Provide the (x, y) coordinate of the cell's center where the given text is located.  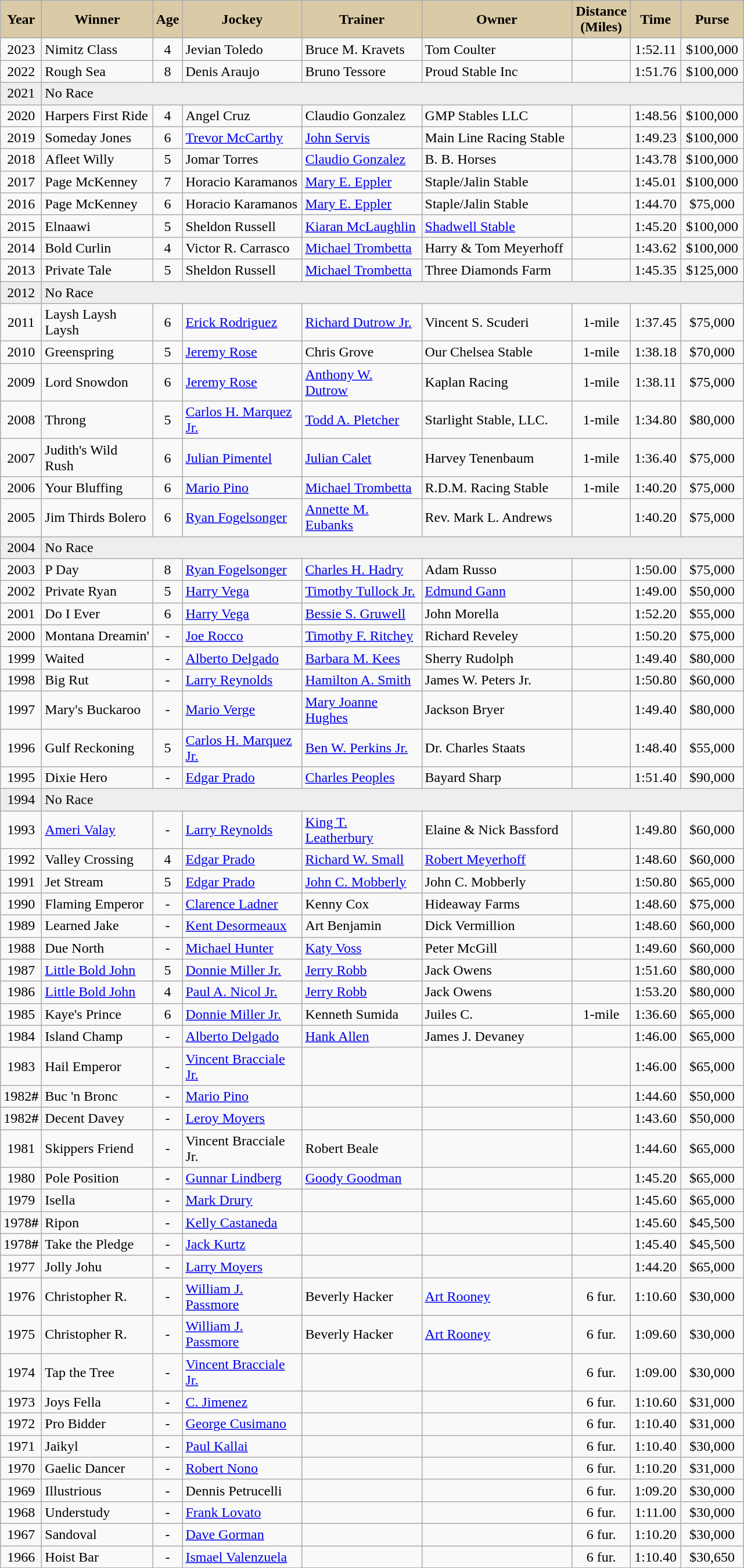
1976 (21, 1297)
Bold Curlin (98, 248)
Dennis Petrucelli (242, 1490)
Ripon (98, 1223)
Victor R. Carrasco (242, 248)
Main Line Racing Stable (497, 138)
Chris Grove (362, 352)
Hoist Bar (98, 1556)
Dr. Charles Staats (497, 748)
Edmund Gann (497, 592)
Afleet Willy (98, 160)
2012 (21, 292)
Kenneth Sumida (362, 1014)
Trevor McCarthy (242, 138)
Hail Emperor (98, 1066)
$125,000 (712, 270)
1986 (21, 992)
Decent Davey (98, 1118)
1968 (21, 1512)
Robert Beale (362, 1148)
1:44.70 (656, 204)
1998 (21, 680)
1:09.00 (656, 1372)
Waited (98, 658)
1:45.01 (656, 182)
Kiaran McLaughlin (362, 226)
Kent Desormeaux (242, 926)
Charles Peoples (362, 778)
Mario Verge (242, 709)
2002 (21, 592)
1977 (21, 1267)
Peter McGill (497, 948)
1:45.40 (656, 1245)
1:49.80 (656, 830)
George Cusimano (242, 1424)
Clarence Ladner (242, 904)
Joys Fella (98, 1402)
1980 (21, 1178)
Bessie S. Gruwell (362, 614)
Bayard Sharp (497, 778)
Jaikyl (98, 1446)
Kelly Castaneda (242, 1223)
1992 (21, 860)
King T. Leatherbury (362, 830)
Pole Position (98, 1178)
1996 (21, 748)
Harpers First Ride (98, 116)
1994 (21, 800)
2008 (21, 420)
Kaye's Prince (98, 1014)
1995 (21, 778)
Harry & Tom Meyerhoff (497, 248)
Jim Thirds Bolero (98, 518)
GMP Stables LLC (497, 116)
Dick Vermillion (497, 926)
Sandoval (98, 1534)
Hank Allen (362, 1036)
Big Rut (98, 680)
Richard Dutrow Jr. (362, 323)
Proud Stable Inc (497, 71)
Elaine & Nick Bassford (497, 830)
1:50.20 (656, 636)
1:36.40 (656, 457)
Someday Jones (98, 138)
James J. Devaney (497, 1036)
Pro Bidder (98, 1424)
Joe Rocco (242, 636)
1:38.11 (656, 382)
1:51.76 (656, 71)
1:48.40 (656, 748)
Richard W. Small (362, 860)
Elnaawi (98, 226)
Jack Kurtz (242, 1245)
Dixie Hero (98, 778)
Vincent S. Scuderi (497, 323)
Flaming Emperor (98, 904)
$90,000 (712, 778)
Purse (712, 20)
Nimitz Class (98, 49)
Distance (Miles) (602, 20)
Jolly Johu (98, 1267)
Isella (98, 1201)
1:11.00 (656, 1512)
2020 (21, 116)
Charles H. Hadry (362, 569)
Starlight Stable, LLC. (497, 420)
Angel Cruz (242, 116)
Winner (98, 20)
1:43.78 (656, 160)
Montana Dreamin' (98, 636)
2019 (21, 138)
Illustrious (98, 1490)
1:53.20 (656, 992)
1993 (21, 830)
1971 (21, 1446)
Art Benjamin (362, 926)
1973 (21, 1402)
2006 (21, 488)
Paul A. Nicol Jr. (242, 992)
1967 (21, 1534)
Ismael Valenzuela (242, 1556)
1:49.00 (656, 592)
1979 (21, 1201)
Jet Stream (98, 882)
Learned Jake (98, 926)
Three Diamonds Farm (497, 270)
Anthony W. Dutrow (362, 382)
1:44.20 (656, 1267)
Robert Nono (242, 1468)
Dave Gorman (242, 1534)
1985 (21, 1014)
Michael Hunter (242, 948)
Judith's Wild Rush (98, 457)
Hamilton A. Smith (362, 680)
2001 (21, 614)
1:51.40 (656, 778)
1:51.60 (656, 970)
Juiles C. (497, 1014)
Laysh Laysh Laysh (98, 323)
Island Champ (98, 1036)
C. Jimenez (242, 1402)
2005 (21, 518)
1991 (21, 882)
1975 (21, 1334)
1:49.60 (656, 948)
Harvey Tenenbaum (497, 457)
Jockey (242, 20)
1966 (21, 1556)
Jevian Toledo (242, 49)
Buc 'n Bronc (98, 1096)
Gaelic Dancer (98, 1468)
Hideaway Farms (497, 904)
2014 (21, 248)
Rev. Mark L. Andrews (497, 518)
1999 (21, 658)
$70,000 (712, 352)
Skippers Friend (98, 1148)
Barbara M. Kees (362, 658)
Bruno Tessore (362, 71)
2013 (21, 270)
Todd A. Pletcher (362, 420)
Year (21, 20)
1983 (21, 1066)
1:38.18 (656, 352)
R.D.M. Racing Stable (497, 488)
Julian Pimentel (242, 457)
1970 (21, 1468)
John Morella (497, 614)
1989 (21, 926)
Our Chelsea Stable (497, 352)
Richard Reveley (497, 636)
Kenny Cox (362, 904)
1990 (21, 904)
1:48.56 (656, 116)
Do I Ever (98, 614)
Jackson Bryer (497, 709)
Robert Meyerhoff (497, 860)
Shadwell Stable (497, 226)
Gunnar Lindberg (242, 1178)
Leroy Moyers (242, 1118)
Jomar Torres (242, 160)
Time (656, 20)
2017 (21, 182)
1987 (21, 970)
John Servis (362, 138)
2015 (21, 226)
2016 (21, 204)
Bruce M. Kravets (362, 49)
1984 (21, 1036)
Sherry Rudolph (497, 658)
2004 (21, 547)
Frank Lovato (242, 1512)
Throng (98, 420)
2007 (21, 457)
Due North (98, 948)
Paul Kallai (242, 1446)
Timothy Tullock Jr. (362, 592)
2010 (21, 352)
1:43.60 (656, 1118)
1988 (21, 948)
Lord Snowdon (98, 382)
Take the Pledge (98, 1245)
Adam Russo (497, 569)
2021 (21, 93)
1:09.60 (656, 1334)
Understudy (98, 1512)
$30,650 (712, 1556)
2000 (21, 636)
1981 (21, 1148)
1974 (21, 1372)
7 (167, 182)
1:43.62 (656, 248)
2009 (21, 382)
Age (167, 20)
1:52.20 (656, 614)
1:52.11 (656, 49)
Greenspring (98, 352)
Ben W. Perkins Jr. (362, 748)
1:45.35 (656, 270)
Private Ryan (98, 592)
Rough Sea (98, 71)
Annette M. Eubanks (362, 518)
Kaplan Racing (497, 382)
James W. Peters Jr. (497, 680)
1969 (21, 1490)
Mary's Buckaroo (98, 709)
1:37.45 (656, 323)
Mark Drury (242, 1201)
Goody Goodman (362, 1178)
1:36.60 (656, 1014)
Private Tale (98, 270)
2018 (21, 160)
Valley Crossing (98, 860)
Tap the Tree (98, 1372)
1:09.20 (656, 1490)
Owner (497, 20)
Ameri Valay (98, 830)
1972 (21, 1424)
2003 (21, 569)
1:34.80 (656, 420)
B. B. Horses (497, 160)
Tom Coulter (497, 49)
Mary Joanne Hughes (362, 709)
Your Bluffing (98, 488)
P Day (98, 569)
2023 (21, 49)
Timothy F. Ritchey (362, 636)
1:49.23 (656, 138)
Trainer (362, 20)
1997 (21, 709)
Gulf Reckoning (98, 748)
1:50.00 (656, 569)
Julian Calet (362, 457)
Denis Araujo (242, 71)
Larry Moyers (242, 1267)
Katy Voss (362, 948)
2022 (21, 71)
2011 (21, 323)
Erick Rodriguez (242, 323)
